Return the (x, y) coordinate for the center point of the cell that contains the specified text.  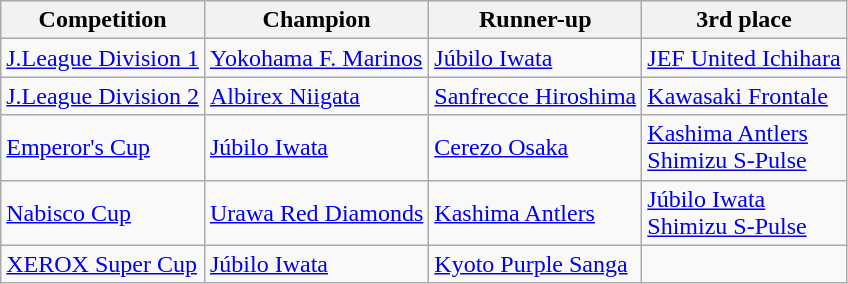
XEROX Super Cup (103, 264)
Kashima Antlers (536, 212)
Kashima AntlersShimizu S-Pulse (744, 148)
Kawasaki Frontale (744, 96)
Júbilo IwataShimizu S-Pulse (744, 212)
J.League Division 2 (103, 96)
Urawa Red Diamonds (316, 212)
Runner-up (536, 20)
Yokohama F. Marinos (316, 58)
Albirex Niigata (316, 96)
J.League Division 1 (103, 58)
JEF United Ichihara (744, 58)
Emperor's Cup (103, 148)
Champion (316, 20)
3rd place (744, 20)
Competition (103, 20)
Nabisco Cup (103, 212)
Kyoto Purple Sanga (536, 264)
Cerezo Osaka (536, 148)
Sanfrecce Hiroshima (536, 96)
